Locate the cell with the specified text and output its [x, y] center coordinate. 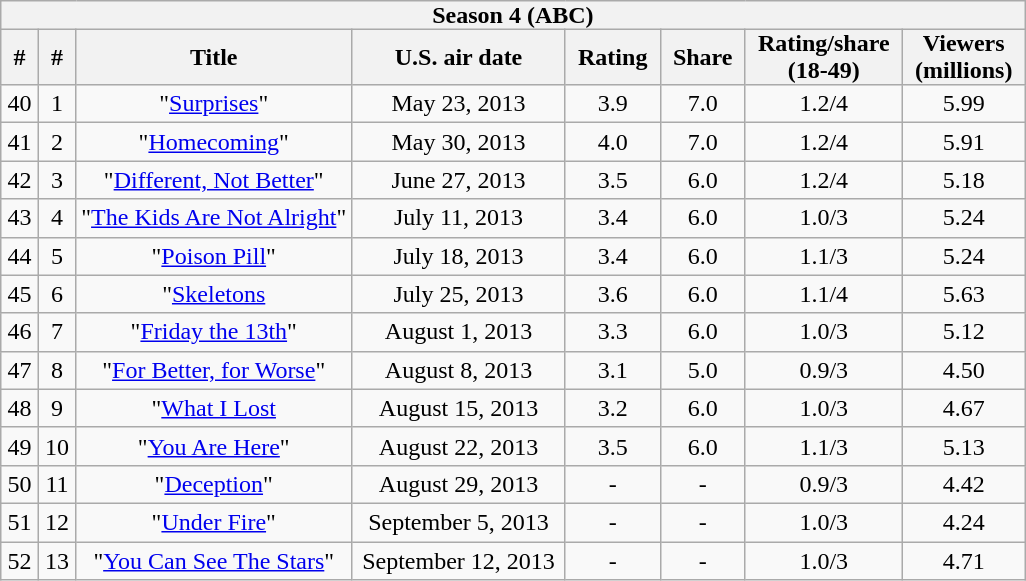
August 15, 2013 [459, 408]
3.3 [612, 332]
5.99 [964, 104]
September 12, 2013 [459, 561]
4.42 [964, 484]
11 [57, 484]
3.1 [612, 370]
U.S. air date [459, 57]
Viewers(millions) [964, 57]
"Friday the 13th" [214, 332]
"Skeletons [214, 294]
1.1/4 [824, 294]
August 8, 2013 [459, 370]
"Surprises" [214, 104]
"The Kids Are Not Alright" [214, 218]
4.50 [964, 370]
4.67 [964, 408]
3 [57, 180]
5.0 [702, 370]
"What I Lost [214, 408]
41 [20, 142]
August 29, 2013 [459, 484]
48 [20, 408]
"Deception" [214, 484]
5.13 [964, 446]
50 [20, 484]
"You Are Here" [214, 446]
4.0 [612, 142]
July 25, 2013 [459, 294]
3.6 [612, 294]
5.91 [964, 142]
June 27, 2013 [459, 180]
8 [57, 370]
Rating/share(18-49) [824, 57]
9 [57, 408]
Share [702, 57]
May 30, 2013 [459, 142]
"Under Fire" [214, 522]
August 1, 2013 [459, 332]
52 [20, 561]
Title [214, 57]
45 [20, 294]
46 [20, 332]
5.63 [964, 294]
4 [57, 218]
3.2 [612, 408]
July 18, 2013 [459, 256]
40 [20, 104]
May 23, 2013 [459, 104]
42 [20, 180]
1 [57, 104]
4.24 [964, 522]
5 [57, 256]
5.12 [964, 332]
44 [20, 256]
"You Can See The Stars" [214, 561]
10 [57, 446]
August 22, 2013 [459, 446]
September 5, 2013 [459, 522]
"For Better, for Worse" [214, 370]
13 [57, 561]
51 [20, 522]
"Homecoming" [214, 142]
2 [57, 142]
July 11, 2013 [459, 218]
4.71 [964, 561]
"Poison Pill" [214, 256]
6 [57, 294]
5.18 [964, 180]
Rating [612, 57]
Season 4 (ABC) [513, 15]
3.9 [612, 104]
43 [20, 218]
7 [57, 332]
49 [20, 446]
47 [20, 370]
"Different, Not Better" [214, 180]
12 [57, 522]
